Scan for the cell matching the given text and deliver its (X, Y) coordinate at center. 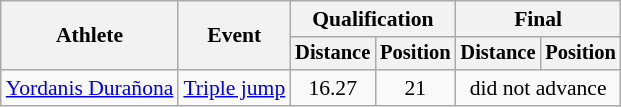
did not advance (538, 88)
Yordanis Durañona (90, 88)
16.27 (332, 88)
21 (415, 88)
Final (538, 19)
Event (234, 36)
Triple jump (234, 88)
Athlete (90, 36)
Qualification (372, 19)
